Search for the cell housing the specified text and yield its [x, y] center coordinate. 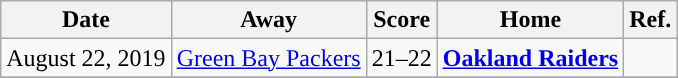
Score [402, 20]
Home [530, 20]
Oakland Raiders [530, 58]
Away [268, 20]
21–22 [402, 58]
Date [86, 20]
August 22, 2019 [86, 58]
Ref. [650, 20]
Green Bay Packers [268, 58]
